Locate the cell with the specified text and output its [x, y] center coordinate. 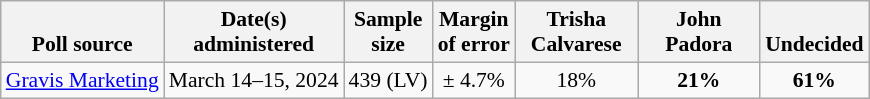
Undecided [814, 32]
± 4.7% [474, 80]
Samplesize [388, 32]
Gravis Marketing [82, 80]
Marginof error [474, 32]
March 14–15, 2024 [254, 80]
JohnPadora [700, 32]
61% [814, 80]
Poll source [82, 32]
18% [576, 80]
Date(s)administered [254, 32]
439 (LV) [388, 80]
TrishaCalvarese [576, 32]
21% [700, 80]
